Detect which cell encompasses the target text, then output its [x, y] center coordinate. 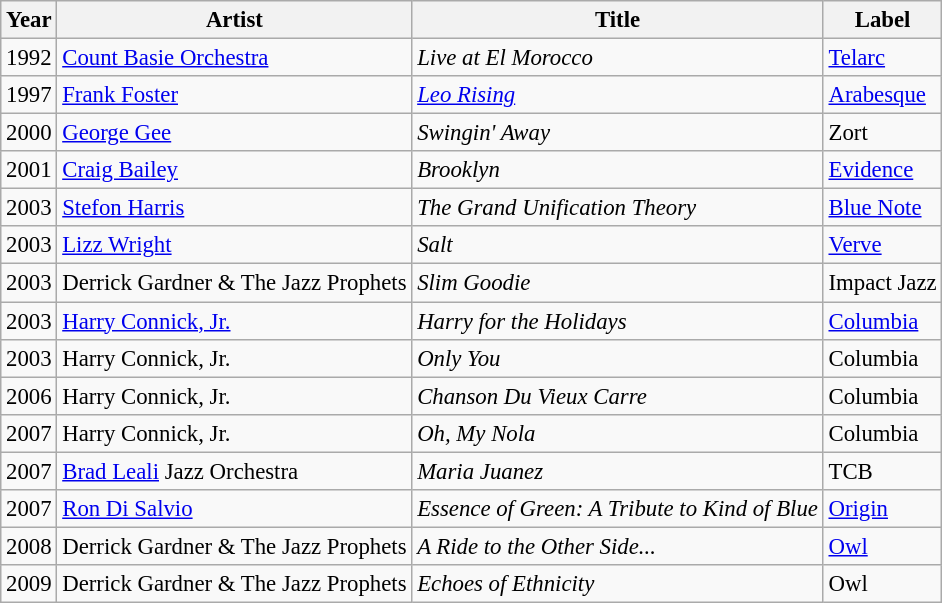
The Grand Unification Theory [618, 208]
2006 [29, 396]
TCB [882, 471]
2009 [29, 584]
Origin [882, 509]
Slim Goodie [618, 283]
Impact Jazz [882, 283]
Count Basie Orchestra [234, 58]
Swingin' Away [618, 133]
Harry for the Holidays [618, 321]
2008 [29, 546]
Frank Foster [234, 95]
Only You [618, 358]
Verve [882, 245]
Echoes of Ethnicity [618, 584]
1997 [29, 95]
Salt [618, 245]
1992 [29, 58]
Lizz Wright [234, 245]
A Ride to the Other Side... [618, 546]
2001 [29, 170]
Brooklyn [618, 170]
Year [29, 20]
Chanson Du Vieux Carre [618, 396]
George Gee [234, 133]
Live at El Morocco [618, 58]
Oh, My Nola [618, 433]
Ron Di Salvio [234, 509]
Label [882, 20]
Maria Juanez [618, 471]
Telarc [882, 58]
Essence of Green: A Tribute to Kind of Blue [618, 509]
Stefon Harris [234, 208]
Artist [234, 20]
Leo Rising [618, 95]
Arabesque [882, 95]
Craig Bailey [234, 170]
Zort [882, 133]
Evidence [882, 170]
Brad Leali Jazz Orchestra [234, 471]
Title [618, 20]
2000 [29, 133]
Blue Note [882, 208]
